From the cell containing the given text, extract its center point as [x, y] coordinate. 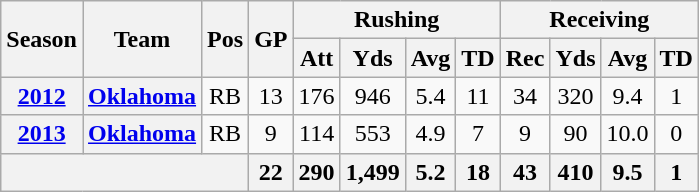
90 [576, 134]
7 [478, 134]
Receiving [599, 20]
946 [372, 96]
18 [478, 172]
1,499 [372, 172]
13 [271, 96]
Season [42, 39]
4.9 [430, 134]
410 [576, 172]
GP [271, 39]
34 [525, 96]
290 [316, 172]
0 [676, 134]
2012 [42, 96]
176 [316, 96]
Team [142, 39]
Att [316, 58]
9.4 [628, 96]
22 [271, 172]
2013 [42, 134]
114 [316, 134]
Rushing [396, 20]
43 [525, 172]
320 [576, 96]
10.0 [628, 134]
553 [372, 134]
Pos [226, 39]
11 [478, 96]
9.5 [628, 172]
5.2 [430, 172]
5.4 [430, 96]
Rec [525, 58]
